Extract the [X, Y] coordinate from the center of the cell holding the provided text.  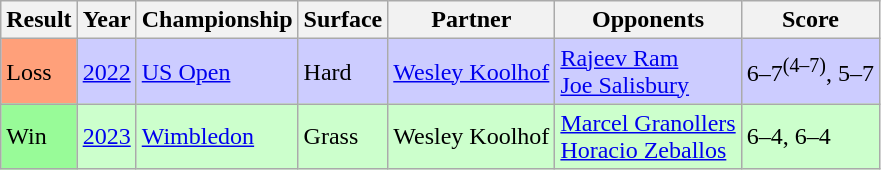
2022 [106, 72]
Year [106, 20]
Marcel Granollers Horacio Zeballos [648, 136]
Opponents [648, 20]
Rajeev Ram Joe Salisbury [648, 72]
6–7(4–7), 5–7 [810, 72]
Surface [343, 20]
Hard [343, 72]
Score [810, 20]
Championship [217, 20]
US Open [217, 72]
Grass [343, 136]
6–4, 6–4 [810, 136]
Wimbledon [217, 136]
Result [39, 20]
Win [39, 136]
2023 [106, 136]
Loss [39, 72]
Partner [472, 20]
